Determine the [x, y] coordinate at the center of the cell enclosing the given text.  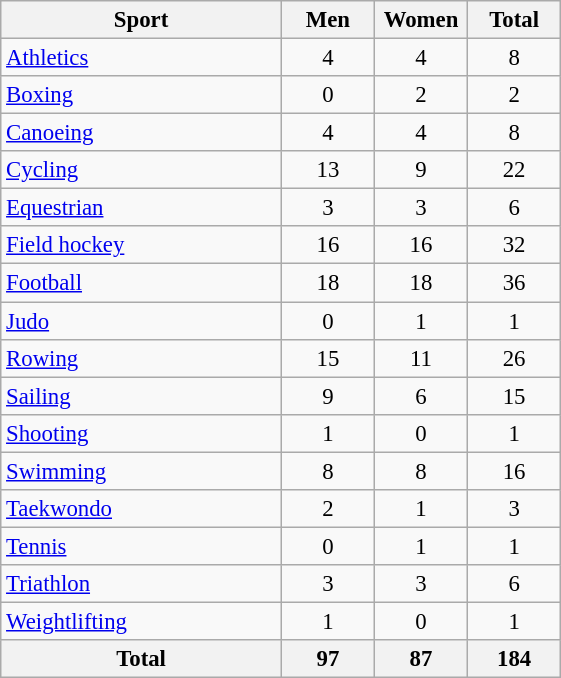
26 [514, 358]
Taekwondo [142, 509]
Boxing [142, 95]
Field hockey [142, 245]
184 [514, 659]
Women [420, 20]
87 [420, 659]
Rowing [142, 358]
Equestrian [142, 208]
Judo [142, 321]
22 [514, 170]
36 [514, 283]
Cycling [142, 170]
Men [328, 20]
Canoeing [142, 133]
Football [142, 283]
Triathlon [142, 584]
Sport [142, 20]
11 [420, 358]
Swimming [142, 471]
Shooting [142, 433]
13 [328, 170]
Tennis [142, 546]
32 [514, 245]
97 [328, 659]
Sailing [142, 396]
Weightlifting [142, 621]
Athletics [142, 58]
